Output the [x, y] coordinate of the center of the cell containing the given text.  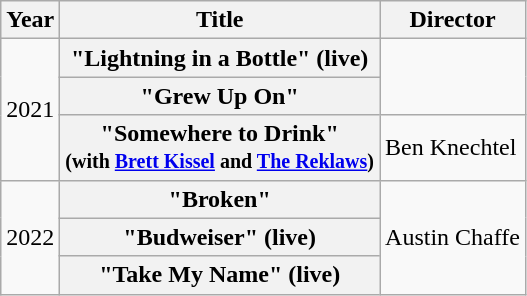
Year [30, 20]
"Take My Name" (live) [220, 275]
Director [453, 20]
"Broken" [220, 199]
"Lightning in a Bottle" (live) [220, 58]
"Budweiser" (live) [220, 237]
"Somewhere to Drink" (with Brett Kissel and The Reklaws) [220, 148]
Austin Chaffe [453, 237]
"Grew Up On" [220, 96]
2021 [30, 110]
2022 [30, 237]
Title [220, 20]
Ben Knechtel [453, 148]
